Determine the [x, y] coordinate at the center of the cell enclosing the given text.  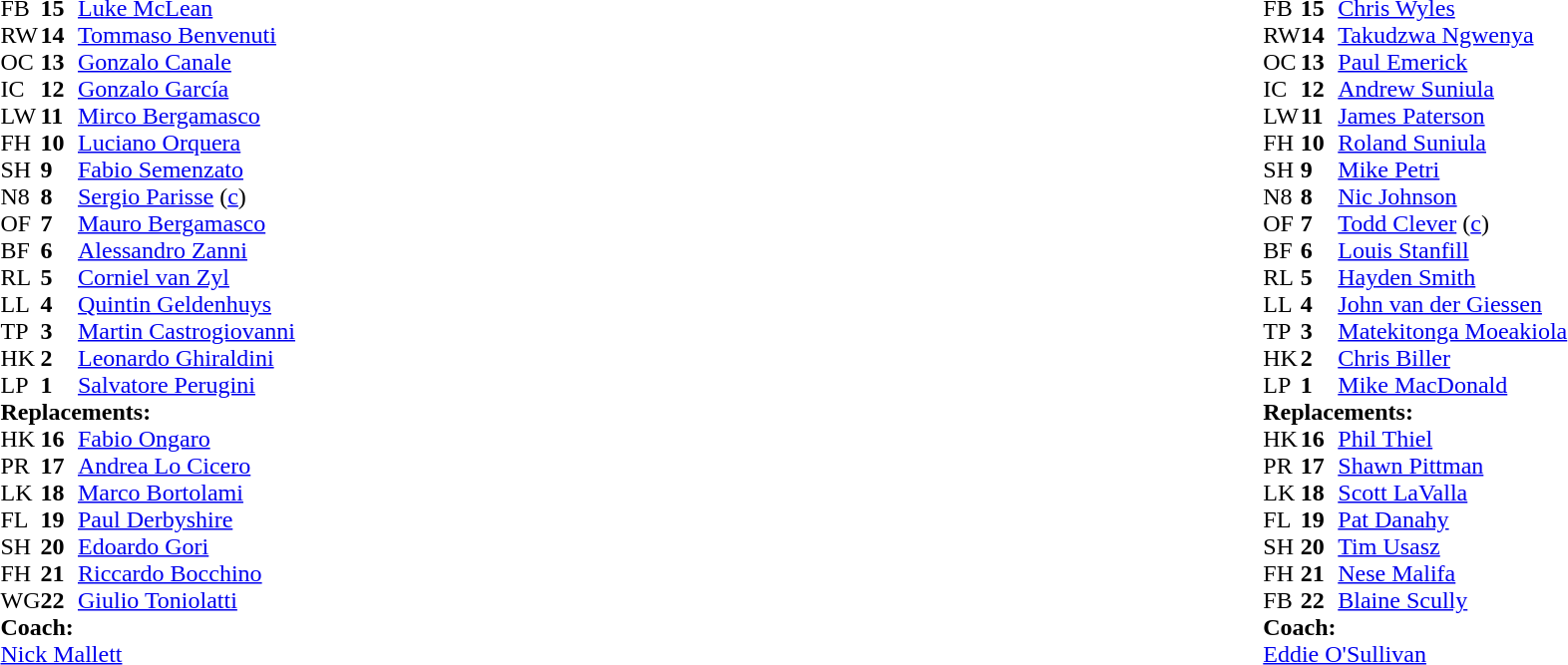
Luciano Orquera [187, 144]
Todd Clever (c) [1452, 223]
Edoardo Gori [187, 546]
Alessandro Zanni [187, 251]
Mike Petri [1452, 169]
Hayden Smith [1452, 277]
Marco Bortolami [187, 493]
Takudzwa Ngwenya [1452, 36]
Phil Thiel [1452, 439]
Chris Biller [1452, 359]
Corniel van Zyl [187, 277]
Sergio Parisse (c) [187, 197]
Pat Danahy [1452, 520]
Tommaso Benvenuti [187, 36]
Riccardo Bocchino [187, 574]
Louis Stanfill [1452, 251]
Gonzalo Canale [187, 62]
Mirco Bergamasco [187, 116]
Mauro Bergamasco [187, 223]
Salvatore Perugini [187, 385]
James Paterson [1452, 116]
Giulio Toniolatti [187, 600]
Andrea Lo Cicero [187, 467]
Mike MacDonald [1452, 385]
Nic Johnson [1452, 197]
Gonzalo García [187, 90]
Tim Usasz [1452, 546]
Andrew Suniula [1452, 90]
Leonardo Ghiraldini [187, 359]
Scott LaValla [1452, 493]
WG [20, 600]
Paul Emerick [1452, 62]
Shawn Pittman [1452, 467]
Paul Derbyshire [187, 520]
Matekitonga Moeakiola [1452, 331]
John van der Giessen [1452, 305]
Quintin Geldenhuys [187, 305]
Roland Suniula [1452, 144]
FB [1282, 600]
Fabio Ongaro [187, 439]
Blaine Scully [1452, 600]
Nese Malifa [1452, 574]
Martin Castrogiovanni [187, 331]
Fabio Semenzato [187, 169]
